From the cell containing the given text, extract its center point as (X, Y) coordinate. 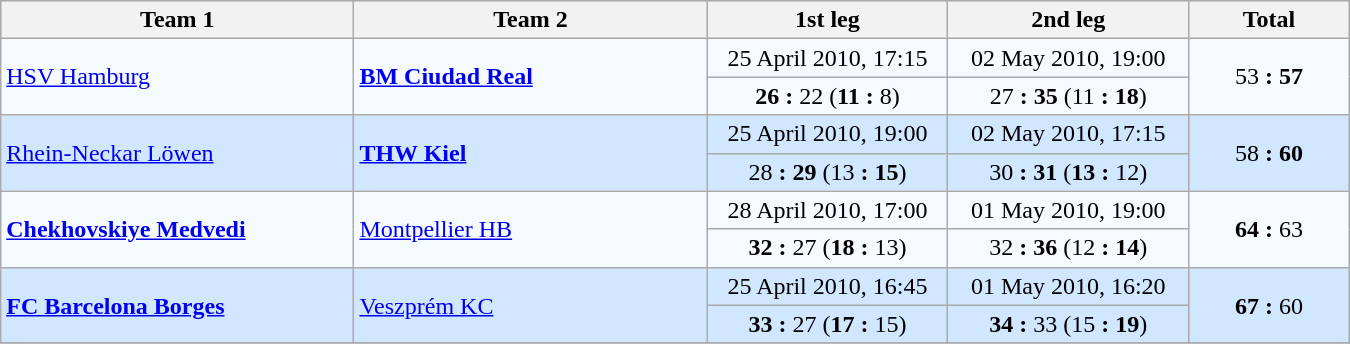
Total (1270, 20)
67 : 60 (1270, 305)
THW Kiel (530, 153)
27 : 35 (11 : 18) (1068, 96)
28 April 2010, 17:00 (828, 210)
1st leg (828, 20)
28 : 29 (13 : 15) (828, 172)
Chekhovskiye Medvedi (178, 229)
BM Ciudad Real (530, 77)
58 : 60 (1270, 153)
25 April 2010, 19:00 (828, 134)
26 : 22 (11 : 8) (828, 96)
01 May 2010, 16:20 (1068, 286)
HSV Hamburg (178, 77)
53 : 57 (1270, 77)
30 : 31 (13 : 12) (1068, 172)
34 : 33 (15 : 19) (1068, 324)
Veszprém KC (530, 305)
01 May 2010, 19:00 (1068, 210)
2nd leg (1068, 20)
32 : 36 (12 : 14) (1068, 248)
Montpellier HB (530, 229)
Team 1 (178, 20)
32 : 27 (18 : 13) (828, 248)
25 April 2010, 16:45 (828, 286)
02 May 2010, 19:00 (1068, 58)
33 : 27 (17 : 15) (828, 324)
FC Barcelona Borges (178, 305)
64 : 63 (1270, 229)
02 May 2010, 17:15 (1068, 134)
25 April 2010, 17:15 (828, 58)
Team 2 (530, 20)
Rhein-Neckar Löwen (178, 153)
